Find where the given text appears and provide that cell's center as (x, y) coordinate. 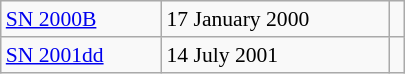
SN 2001dd (82, 55)
SN 2000B (82, 19)
17 January 2000 (275, 19)
14 July 2001 (275, 55)
